Scan for the cell matching the given text and deliver its (x, y) coordinate at center. 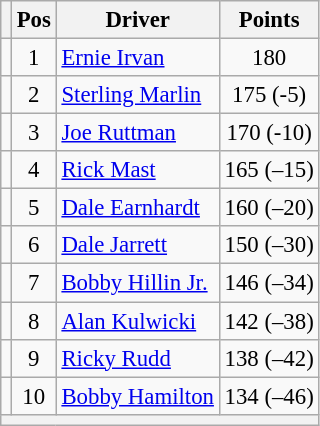
10 (34, 396)
6 (34, 245)
160 (–20) (269, 208)
150 (–30) (269, 245)
3 (34, 133)
Bobby Hillin Jr. (138, 283)
165 (–15) (269, 170)
1 (34, 58)
8 (34, 321)
Rick Mast (138, 170)
Driver (138, 20)
Points (269, 20)
4 (34, 170)
146 (–34) (269, 283)
138 (–42) (269, 358)
142 (–38) (269, 321)
7 (34, 283)
134 (–46) (269, 396)
Alan Kulwicki (138, 321)
Ricky Rudd (138, 358)
Joe Ruttman (138, 133)
170 (-10) (269, 133)
9 (34, 358)
5 (34, 208)
Bobby Hamilton (138, 396)
Dale Jarrett (138, 245)
Ernie Irvan (138, 58)
180 (269, 58)
2 (34, 95)
Pos (34, 20)
Sterling Marlin (138, 95)
Dale Earnhardt (138, 208)
175 (-5) (269, 95)
